Extract the (x, y) coordinate from the center of the cell holding the provided text.  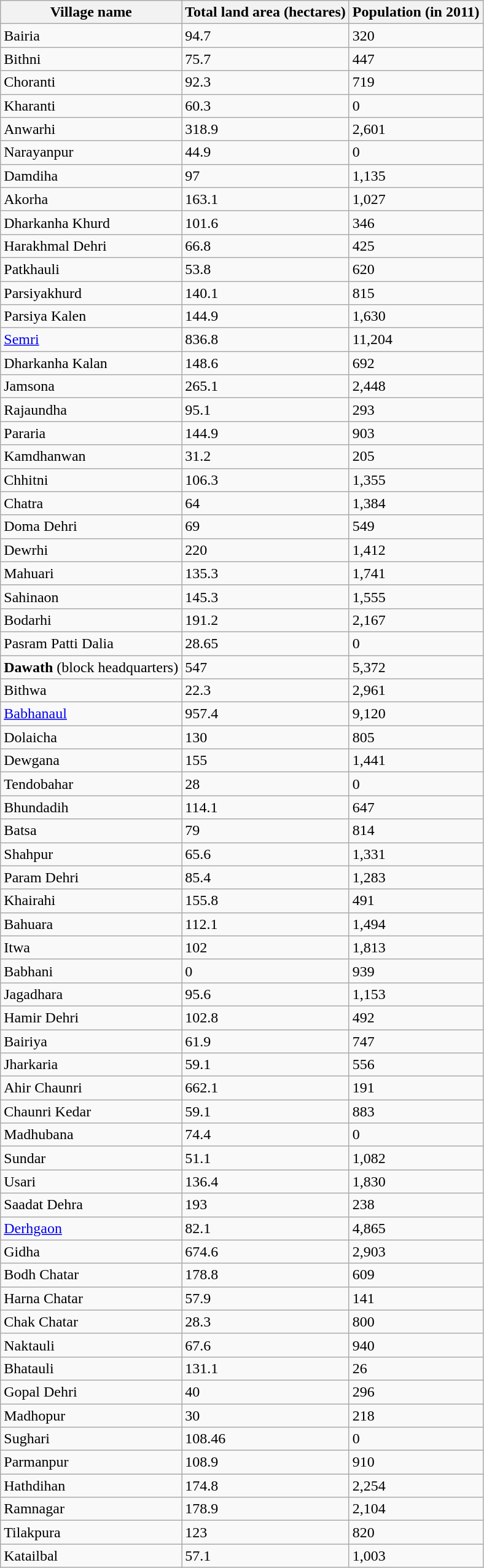
1,494 (416, 924)
620 (416, 269)
75.7 (265, 59)
Mahuari (91, 573)
836.8 (265, 340)
Semri (91, 340)
28.3 (265, 1322)
106.3 (265, 480)
163.1 (265, 199)
178.9 (265, 1509)
Narayanpur (91, 152)
Patkhauli (91, 269)
123 (265, 1532)
102 (265, 947)
815 (416, 293)
556 (416, 1065)
65.6 (265, 854)
Choranti (91, 82)
131.1 (265, 1368)
Sundar (91, 1158)
205 (416, 457)
Parsiyakhurd (91, 293)
Param Dehri (91, 877)
74.4 (265, 1135)
Derhgaon (91, 1228)
549 (416, 527)
Bodarhi (91, 620)
108.46 (265, 1439)
Katailbal (91, 1556)
102.8 (265, 1017)
112.1 (265, 924)
447 (416, 59)
85.4 (265, 877)
94.7 (265, 36)
135.3 (265, 573)
1,283 (416, 877)
44.9 (265, 152)
647 (416, 807)
940 (416, 1345)
320 (416, 36)
957.4 (265, 714)
903 (416, 433)
95.1 (265, 410)
Bahuara (91, 924)
Gopal Dehri (91, 1392)
318.9 (265, 129)
747 (416, 1041)
Dharkanha Kalan (91, 363)
883 (416, 1111)
11,204 (416, 340)
719 (416, 82)
9,120 (416, 714)
Madhopur (91, 1415)
108.9 (265, 1462)
910 (416, 1462)
Harna Chatar (91, 1298)
2,448 (416, 386)
Dolaicha (91, 737)
191.2 (265, 620)
60.3 (265, 106)
82.1 (265, 1228)
Babhanaul (91, 714)
491 (416, 901)
Kharanti (91, 106)
Bairia (91, 36)
Bithni (91, 59)
Bodh Chatar (91, 1275)
Bairiya (91, 1041)
1,153 (416, 994)
Tendobahar (91, 784)
155.8 (265, 901)
Itwa (91, 947)
Parmanpur (91, 1462)
238 (416, 1205)
1,555 (416, 597)
178.8 (265, 1275)
Chatra (91, 503)
40 (265, 1392)
1,003 (416, 1556)
Jamsona (91, 386)
Madhubana (91, 1135)
155 (265, 761)
136.4 (265, 1182)
Doma Dehri (91, 527)
1,441 (416, 761)
67.6 (265, 1345)
28.65 (265, 643)
Anwarhi (91, 129)
114.1 (265, 807)
Saadat Dehra (91, 1205)
145.3 (265, 597)
28 (265, 784)
Ahir Chaunri (91, 1088)
5,372 (416, 667)
492 (416, 1017)
Dewgana (91, 761)
Gidha (91, 1252)
2,601 (416, 129)
1,412 (416, 550)
4,865 (416, 1228)
Chak Chatar (91, 1322)
805 (416, 737)
148.6 (265, 363)
Jharkaria (91, 1065)
296 (416, 1392)
26 (416, 1368)
346 (416, 222)
Damdiha (91, 176)
Harakhmal Dehri (91, 246)
2,104 (416, 1509)
293 (416, 410)
101.6 (265, 222)
193 (265, 1205)
Sughari (91, 1439)
Chaunri Kedar (91, 1111)
Tilakpura (91, 1532)
Parsiya Kalen (91, 316)
820 (416, 1532)
92.3 (265, 82)
97 (265, 176)
Hamir Dehri (91, 1017)
547 (265, 667)
191 (416, 1088)
Total land area (hectares) (265, 12)
1,630 (416, 316)
Ramnagar (91, 1509)
79 (265, 831)
Khairahi (91, 901)
Batsa (91, 831)
939 (416, 971)
Akorha (91, 199)
2,961 (416, 691)
Jagadhara (91, 994)
Village name (91, 12)
57.9 (265, 1298)
692 (416, 363)
425 (416, 246)
1,830 (416, 1182)
174.8 (265, 1486)
220 (265, 550)
800 (416, 1322)
Bhatauli (91, 1368)
Pasram Patti Dalia (91, 643)
Pararia (91, 433)
218 (416, 1415)
2,167 (416, 620)
Bithwa (91, 691)
66.8 (265, 246)
1,384 (416, 503)
2,254 (416, 1486)
Naktauli (91, 1345)
69 (265, 527)
Dewrhi (91, 550)
Bhundadih (91, 807)
31.2 (265, 457)
1,027 (416, 199)
Rajaundha (91, 410)
57.1 (265, 1556)
265.1 (265, 386)
1,741 (416, 573)
61.9 (265, 1041)
64 (265, 503)
1,355 (416, 480)
Hathdihan (91, 1486)
609 (416, 1275)
Babhani (91, 971)
141 (416, 1298)
1,331 (416, 854)
130 (265, 737)
674.6 (265, 1252)
Dawath (block headquarters) (91, 667)
Sahinaon (91, 597)
Chhitni (91, 480)
2,903 (416, 1252)
Shahpur (91, 854)
662.1 (265, 1088)
1,813 (416, 947)
51.1 (265, 1158)
Population (in 2011) (416, 12)
814 (416, 831)
22.3 (265, 691)
1,082 (416, 1158)
Usari (91, 1182)
53.8 (265, 269)
140.1 (265, 293)
95.6 (265, 994)
1,135 (416, 176)
Dharkanha Khurd (91, 222)
Kamdhanwan (91, 457)
30 (265, 1415)
